Identify which cell holds the provided text, then report its (x, y) central coordinate. 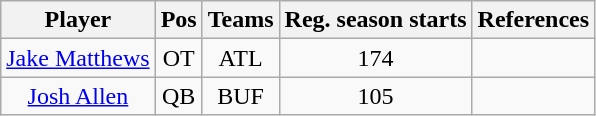
Player (78, 20)
105 (376, 96)
174 (376, 58)
Reg. season starts (376, 20)
Teams (240, 20)
Jake Matthews (78, 58)
Josh Allen (78, 96)
BUF (240, 96)
References (534, 20)
OT (178, 58)
ATL (240, 58)
QB (178, 96)
Pos (178, 20)
